Extract the (X, Y) coordinate from the center of the cell holding the provided text.  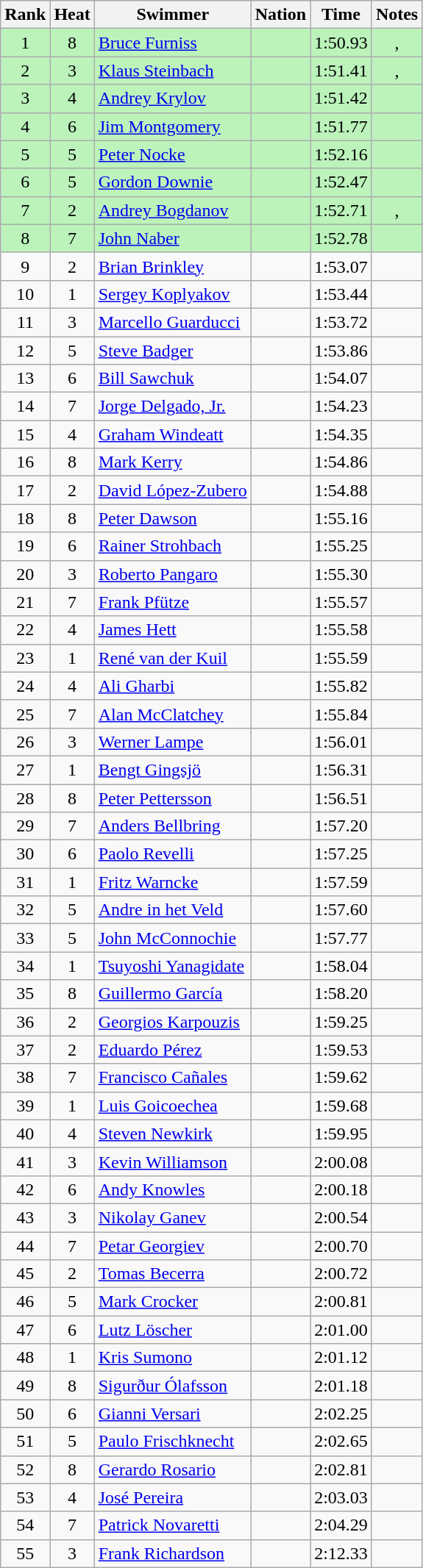
13 (25, 379)
2:02.25 (341, 1414)
21 (25, 602)
1:51.42 (341, 99)
Frank Richardson (172, 1553)
2:00.54 (341, 1217)
John McConnochie (172, 938)
23 (25, 658)
37 (25, 1050)
2:01.00 (341, 1330)
Georgios Karpouzis (172, 1022)
18 (25, 518)
9 (25, 266)
Bill Sawchuk (172, 379)
55 (25, 1553)
Nikolay Ganev (172, 1217)
1:59.62 (341, 1078)
49 (25, 1386)
1:51.41 (341, 71)
1:58.04 (341, 966)
1:56.01 (341, 742)
Roberto Pangaro (172, 574)
Francisco Cañales (172, 1078)
Bengt Gingsjö (172, 770)
1:59.25 (341, 1022)
Graham Windeatt (172, 434)
Steven Newkirk (172, 1134)
30 (25, 854)
Tsuyoshi Yanagidate (172, 966)
1:55.59 (341, 658)
29 (25, 826)
41 (25, 1161)
34 (25, 966)
Anders Bellbring (172, 826)
20 (25, 574)
Tomas Becerra (172, 1274)
2:02.65 (341, 1442)
28 (25, 798)
Ali Gharbi (172, 686)
Peter Nocke (172, 154)
38 (25, 1078)
2:00.81 (341, 1302)
16 (25, 462)
12 (25, 351)
1:54.86 (341, 462)
48 (25, 1358)
1:56.51 (341, 798)
Sigurður Ólafsson (172, 1386)
Eduardo Pérez (172, 1050)
René van der Kuil (172, 658)
1:59.53 (341, 1050)
52 (25, 1469)
Jorge Delgado, Jr. (172, 407)
2:12.33 (341, 1553)
Paolo Revelli (172, 854)
44 (25, 1246)
Alan McClatchey (172, 714)
1:55.30 (341, 574)
1:53.07 (341, 266)
1:57.60 (341, 910)
31 (25, 882)
26 (25, 742)
David López-Zubero (172, 490)
2:01.18 (341, 1386)
1:57.59 (341, 882)
1:52.78 (341, 238)
1:50.93 (341, 43)
2:00.70 (341, 1246)
2:00.18 (341, 1189)
1:59.95 (341, 1134)
1:54.88 (341, 490)
Fritz Warncke (172, 882)
Werner Lampe (172, 742)
1:57.25 (341, 854)
Andrey Bogdanov (172, 210)
Steve Badger (172, 351)
Kevin Williamson (172, 1161)
51 (25, 1442)
Heat (72, 15)
27 (25, 770)
Brian Brinkley (172, 266)
Paulo Frischknecht (172, 1442)
19 (25, 546)
35 (25, 994)
Swimmer (172, 15)
42 (25, 1189)
Frank Pfütze (172, 602)
Time (341, 15)
Sergey Koplyakov (172, 294)
Jim Montgomery (172, 126)
43 (25, 1217)
1:55.58 (341, 630)
James Hett (172, 630)
Andre in het Veld (172, 910)
25 (25, 714)
54 (25, 1525)
2:03.03 (341, 1497)
53 (25, 1497)
Bruce Furniss (172, 43)
1:52.71 (341, 210)
1:56.31 (341, 770)
1:55.82 (341, 686)
Notes (397, 15)
Andy Knowles (172, 1189)
1:55.57 (341, 602)
32 (25, 910)
1:53.44 (341, 294)
39 (25, 1106)
Patrick Novaretti (172, 1525)
Andrey Krylov (172, 99)
1:59.68 (341, 1106)
36 (25, 1022)
2:04.29 (341, 1525)
1:54.23 (341, 407)
Kris Sumono (172, 1358)
2:02.81 (341, 1469)
1:53.72 (341, 322)
40 (25, 1134)
Marcello Guarducci (172, 322)
Peter Dawson (172, 518)
1:57.20 (341, 826)
1:54.07 (341, 379)
24 (25, 686)
Luis Goicoechea (172, 1106)
2:00.72 (341, 1274)
José Pereira (172, 1497)
1:57.77 (341, 938)
1:52.16 (341, 154)
1:55.16 (341, 518)
33 (25, 938)
47 (25, 1330)
Rainer Strohbach (172, 546)
2:01.12 (341, 1358)
Mark Crocker (172, 1302)
1:51.77 (341, 126)
Mark Kerry (172, 462)
1:53.86 (341, 351)
Klaus Steinbach (172, 71)
50 (25, 1414)
Guillermo García (172, 994)
Nation (280, 15)
46 (25, 1302)
11 (25, 322)
15 (25, 434)
22 (25, 630)
45 (25, 1274)
2:00.08 (341, 1161)
Lutz Löscher (172, 1330)
1:54.35 (341, 434)
Rank (25, 15)
Peter Pettersson (172, 798)
Gerardo Rosario (172, 1469)
1:52.47 (341, 182)
14 (25, 407)
1:55.84 (341, 714)
Gordon Downie (172, 182)
1:55.25 (341, 546)
10 (25, 294)
Gianni Versari (172, 1414)
1:58.20 (341, 994)
John Naber (172, 238)
17 (25, 490)
Petar Georgiev (172, 1246)
